Locate the cell with the specified text and output its (x, y) center coordinate. 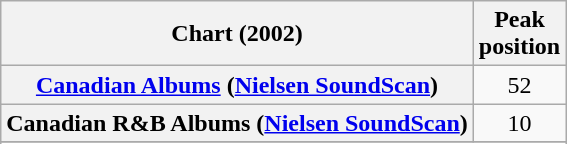
Canadian R&B Albums (Nielsen SoundScan) (238, 123)
Peakposition (519, 34)
Chart (2002) (238, 34)
Canadian Albums (Nielsen SoundScan) (238, 85)
52 (519, 85)
10 (519, 123)
